Return [x, y] of the center of cell containing provided text 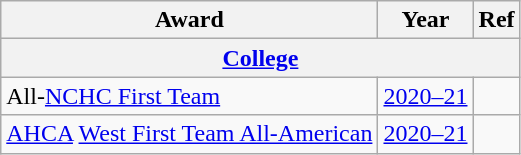
Award [190, 20]
AHCA West First Team All-American [190, 134]
All-NCHC First Team [190, 96]
College [260, 58]
Year [426, 20]
Ref [496, 20]
